Return (x, y) of the center of cell containing provided text 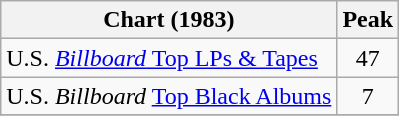
Chart (1983) (169, 20)
Peak (368, 20)
U.S. Billboard Top Black Albums (169, 96)
47 (368, 58)
7 (368, 96)
U.S. Billboard Top LPs & Tapes (169, 58)
